Pinpoint the cell where the given text exists, returning its (x, y) midpoint coordinate. 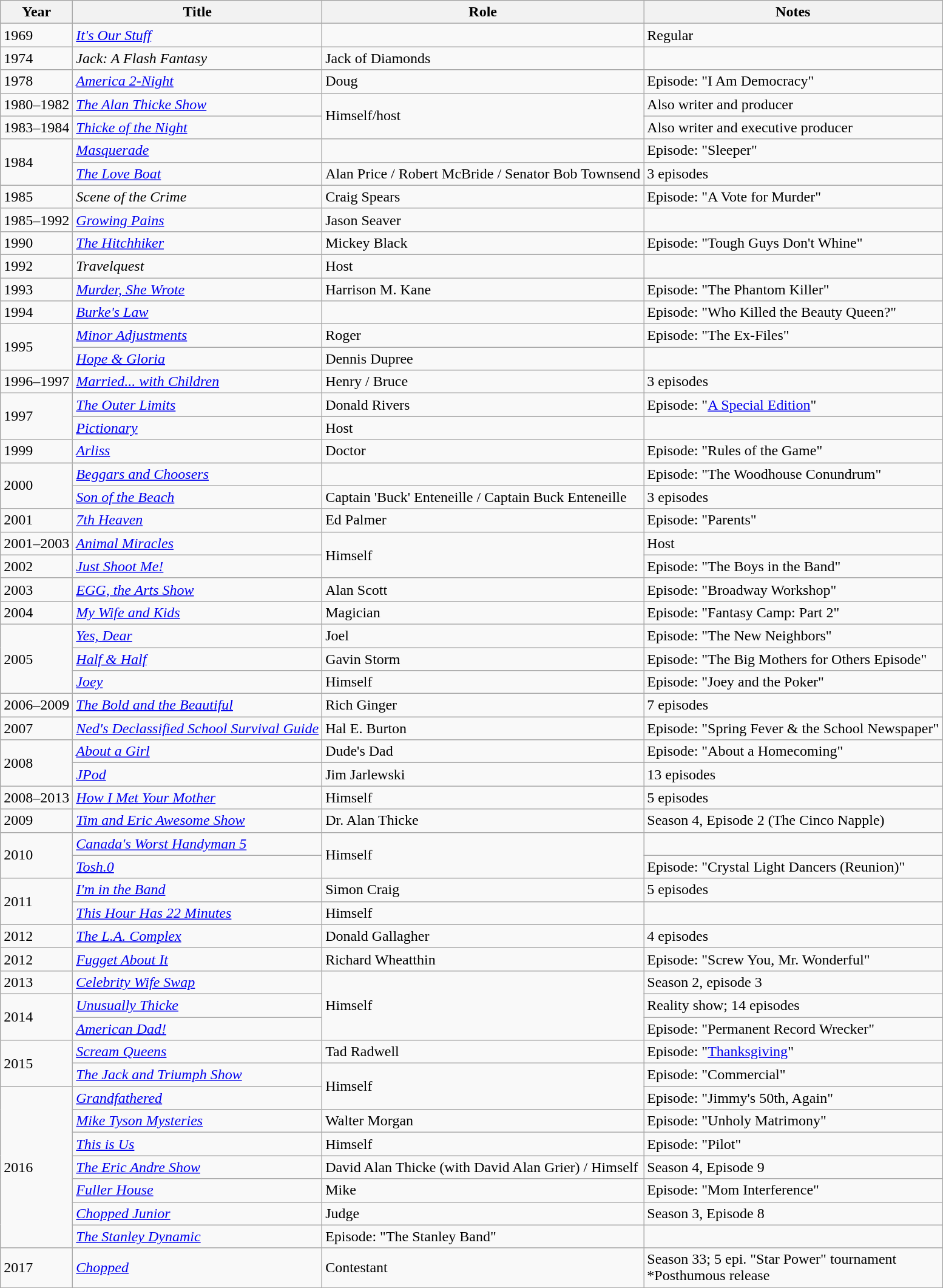
Episode: "Who Killed the Beauty Queen?" (793, 313)
Travelquest (198, 266)
1984 (36, 162)
1974 (36, 58)
Episode: "The Woodhouse Conundrum" (793, 474)
It's Our Stuff (198, 35)
2014 (36, 1017)
This is Us (198, 1144)
Episode: "About a Homecoming" (793, 751)
My Wife and Kids (198, 612)
Joel (483, 636)
Grandfathered (198, 1098)
Richard Wheatthin (483, 959)
American Dad! (198, 1029)
Captain 'Buck' Enteneille / Captain Buck Enteneille (483, 497)
Alan Scott (483, 589)
2005 (36, 659)
2001–2003 (36, 543)
Dr. Alan Thicke (483, 821)
4 episodes (793, 936)
Jack: A Flash Fantasy (198, 58)
Arliss (198, 451)
Celebrity Wife Swap (198, 982)
Doctor (483, 451)
Murder, She Wrote (198, 290)
How I Met Your Mother (198, 798)
Episode: "Broadway Workshop" (793, 589)
Season 3, Episode 8 (793, 1213)
Chopped Junior (198, 1213)
1983–1984 (36, 127)
7th Heaven (198, 520)
Half & Half (198, 659)
David Alan Thicke (with David Alan Grier) / Himself (483, 1167)
Episode: "The Boys in the Band" (793, 566)
13 episodes (793, 774)
Episode: "Parents" (793, 520)
Episode: "A Special Edition" (793, 405)
Mike (483, 1190)
Also writer and producer (793, 104)
America 2-Night (198, 81)
1996–1997 (36, 382)
Hal E. Burton (483, 728)
Ned's Declassified School Survival Guide (198, 728)
Magician (483, 612)
1994 (36, 313)
Fugget About It (198, 959)
Episode: "Screw You, Mr. Wonderful" (793, 959)
Episode: "Tough Guys Don't Whine" (793, 243)
1995 (36, 347)
Also writer and executive producer (793, 127)
Episode: "Thanksgiving" (793, 1052)
Fuller House (198, 1190)
The Hitchhiker (198, 243)
Episode: "The New Neighbors" (793, 636)
Title (198, 12)
7 episodes (793, 705)
2008 (36, 763)
Yes, Dear (198, 636)
Burke's Law (198, 313)
Episode: "Jimmy's 50th, Again" (793, 1098)
Role (483, 12)
Episode: "Mom Interference" (793, 1190)
Joey (198, 682)
JPod (198, 774)
2016 (36, 1167)
Canada's Worst Handyman 5 (198, 844)
Harrison M. Kane (483, 290)
1990 (36, 243)
Alan Price / Robert McBride / Senator Bob Townsend (483, 174)
2010 (36, 855)
Just Shoot Me! (198, 566)
Beggars and Choosers (198, 474)
This Hour Has 22 Minutes (198, 913)
Episode: "Crystal Light Dancers (Reunion)" (793, 867)
Episode: "Joey and the Poker" (793, 682)
2001 (36, 520)
Ed Palmer (483, 520)
Animal Miracles (198, 543)
The Jack and Triumph Show (198, 1075)
Episode: "The Big Mothers for Others Episode" (793, 659)
Dude's Dad (483, 751)
The Love Boat (198, 174)
EGG, the Arts Show (198, 589)
Season 4, Episode 2 (The Cinco Napple) (793, 821)
Episode: "The Ex-Files" (793, 336)
1999 (36, 451)
The Stanley Dynamic (198, 1236)
2017 (36, 1267)
2002 (36, 566)
Episode: "I Am Democracy" (793, 81)
Contestant (483, 1267)
1993 (36, 290)
Tad Radwell (483, 1052)
I'm in the Band (198, 890)
Married... with Children (198, 382)
Mike Tyson Mysteries (198, 1121)
Donald Rivers (483, 405)
2004 (36, 612)
Rich Ginger (483, 705)
Episode: "Fantasy Camp: Part 2" (793, 612)
Growing Pains (198, 220)
Season 33; 5 epi. "Star Power" tournament*Posthumous release (793, 1267)
Notes (793, 12)
Donald Gallagher (483, 936)
Episode: "Commercial" (793, 1075)
Season 2, episode 3 (793, 982)
About a Girl (198, 751)
Dennis Dupree (483, 359)
Doug (483, 81)
Hope & Gloria (198, 359)
Tim and Eric Awesome Show (198, 821)
Episode: "Unholy Matrimony" (793, 1121)
1997 (36, 416)
2009 (36, 821)
Jason Seaver (483, 220)
Year (36, 12)
Unusually Thicke (198, 1005)
1969 (36, 35)
1985–1992 (36, 220)
Roger (483, 336)
Jack of Diamonds (483, 58)
Mickey Black (483, 243)
Craig Spears (483, 197)
2003 (36, 589)
Gavin Storm (483, 659)
Pictionary (198, 428)
Episode: "Permanent Record Wrecker" (793, 1029)
Scene of the Crime (198, 197)
Walter Morgan (483, 1121)
Regular (793, 35)
Himself/host (483, 116)
2011 (36, 901)
2015 (36, 1063)
Episode: "Sleeper" (793, 151)
The Eric Andre Show (198, 1167)
2013 (36, 982)
Son of the Beach (198, 497)
Judge (483, 1213)
1992 (36, 266)
2006–2009 (36, 705)
Reality show; 14 episodes (793, 1005)
The Outer Limits (198, 405)
Henry / Bruce (483, 382)
2008–2013 (36, 798)
Episode: "Pilot" (793, 1144)
Scream Queens (198, 1052)
1980–1982 (36, 104)
The L.A. Complex (198, 936)
1985 (36, 197)
Chopped (198, 1267)
Thicke of the Night (198, 127)
Masquerade (198, 151)
Minor Adjustments (198, 336)
Simon Craig (483, 890)
Tosh.0 (198, 867)
Jim Jarlewski (483, 774)
Episode: "Spring Fever & the School Newspaper" (793, 728)
The Bold and the Beautiful (198, 705)
The Alan Thicke Show (198, 104)
Episode: "A Vote for Murder" (793, 197)
Episode: "The Phantom Killer" (793, 290)
2000 (36, 486)
Episode: "Rules of the Game" (793, 451)
1978 (36, 81)
Season 4, Episode 9 (793, 1167)
2007 (36, 728)
Episode: "The Stanley Band" (483, 1236)
